Determine the (x, y) coordinate at the center of the cell enclosing the given text.  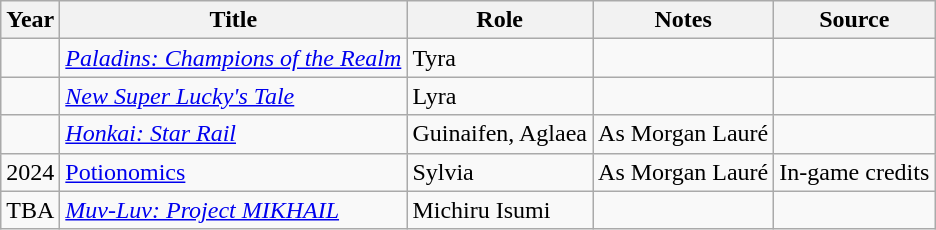
Lyra (500, 96)
2024 (30, 172)
Tyra (500, 58)
Role (500, 20)
Michiru Isumi (500, 210)
Honkai: Star Rail (234, 134)
Title (234, 20)
Notes (684, 20)
In-game credits (854, 172)
TBA (30, 210)
Potionomics (234, 172)
Guinaifen, Aglaea (500, 134)
New Super Lucky's Tale (234, 96)
Sylvia (500, 172)
Paladins: Champions of the Realm (234, 58)
Year (30, 20)
Muv-Luv: Project MIKHAIL (234, 210)
Source (854, 20)
